Search for the cell housing the specified text and yield its [x, y] center coordinate. 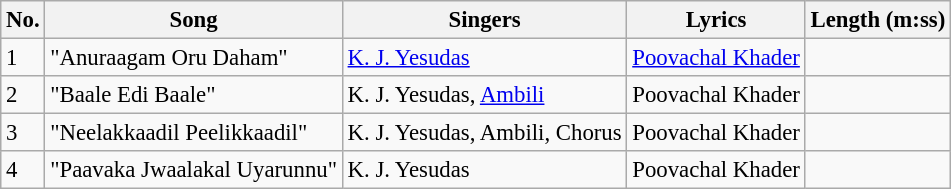
2 [23, 95]
K. J. Yesudas, Ambili, Chorus [484, 133]
"Paavaka Jwaalakal Uyarunnu" [194, 170]
Song [194, 20]
3 [23, 133]
No. [23, 20]
1 [23, 58]
"Baale Edi Baale" [194, 95]
"Neelakkaadil Peelikkaadil" [194, 133]
K. J. Yesudas, Ambili [484, 95]
Singers [484, 20]
"Anuraagam Oru Daham" [194, 58]
Length (m:ss) [878, 20]
Lyrics [716, 20]
4 [23, 170]
